Identify which cell holds the provided text, then report its [X, Y] central coordinate. 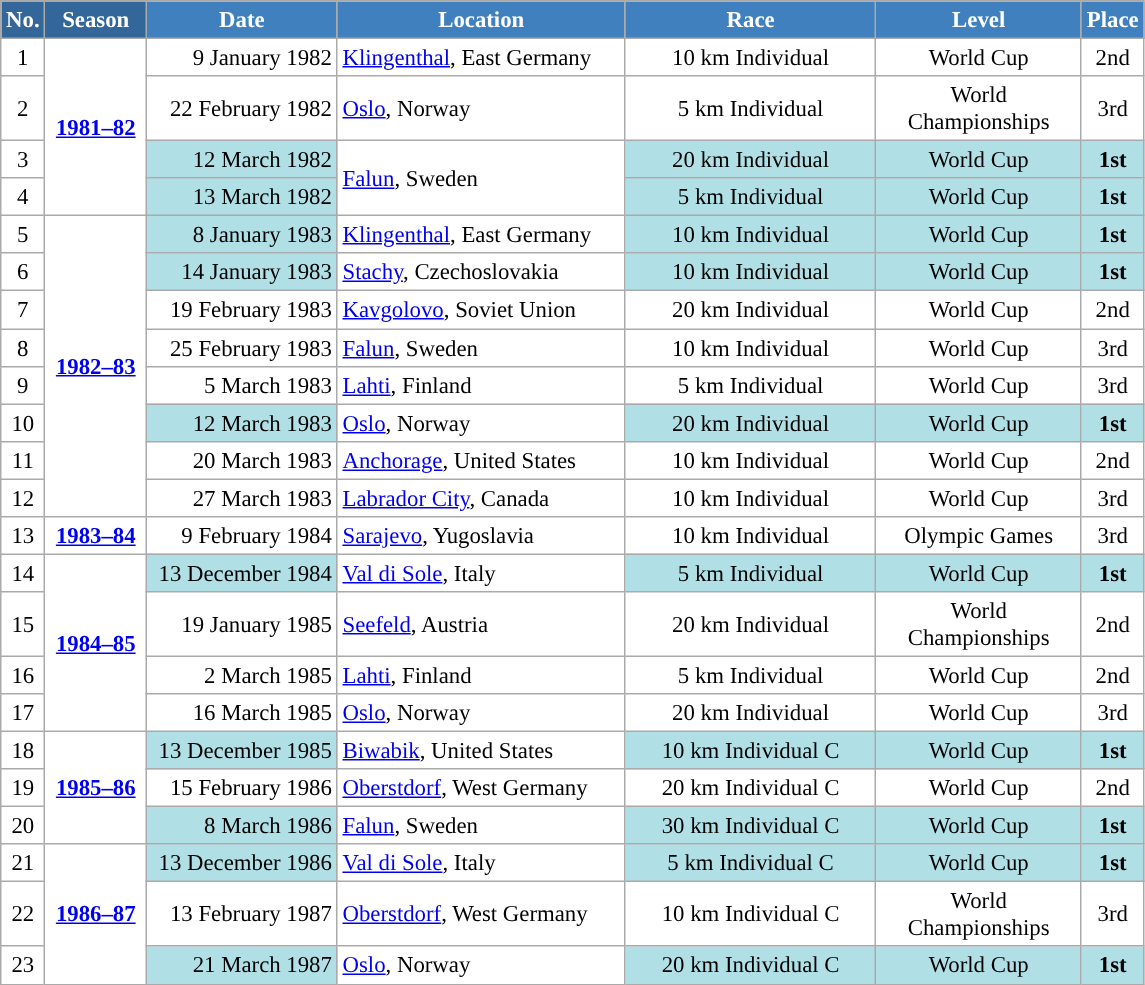
3 [23, 160]
8 March 1986 [242, 826]
20 March 1983 [242, 460]
25 February 1983 [242, 348]
1986–87 [96, 914]
13 December 1985 [242, 751]
22 [23, 914]
1983–84 [96, 536]
14 January 1983 [242, 273]
Labrador City, Canada [481, 498]
2 [23, 108]
13 [23, 536]
17 [23, 713]
12 March 1982 [242, 160]
13 December 1986 [242, 863]
1982–83 [96, 366]
30 km Individual C [750, 826]
16 March 1985 [242, 713]
5 [23, 235]
Date [242, 20]
18 [23, 751]
Kavgolovo, Soviet Union [481, 310]
12 [23, 498]
19 January 1985 [242, 624]
1 [23, 58]
14 [23, 573]
23 [23, 966]
15 [23, 624]
5 km Individual C [750, 863]
13 February 1987 [242, 914]
Seefeld, Austria [481, 624]
Biwabik, United States [481, 751]
6 [23, 273]
15 February 1986 [242, 788]
Location [481, 20]
27 March 1983 [242, 498]
Level [979, 20]
8 January 1983 [242, 235]
Place [1112, 20]
5 March 1983 [242, 385]
16 [23, 675]
1984–85 [96, 642]
9 February 1984 [242, 536]
9 January 1982 [242, 58]
21 [23, 863]
Stachy, Czechoslovakia [481, 273]
19 [23, 788]
11 [23, 460]
2 March 1985 [242, 675]
Anchorage, United States [481, 460]
1985–86 [96, 788]
Race [750, 20]
20 [23, 826]
8 [23, 348]
7 [23, 310]
12 March 1983 [242, 423]
4 [23, 197]
21 March 1987 [242, 966]
13 March 1982 [242, 197]
13 December 1984 [242, 573]
Season [96, 20]
19 February 1983 [242, 310]
No. [23, 20]
9 [23, 385]
Olympic Games [979, 536]
10 [23, 423]
Sarajevo, Yugoslavia [481, 536]
22 February 1982 [242, 108]
1981–82 [96, 128]
